From the cell containing the given text, extract its center point as [X, Y] coordinate. 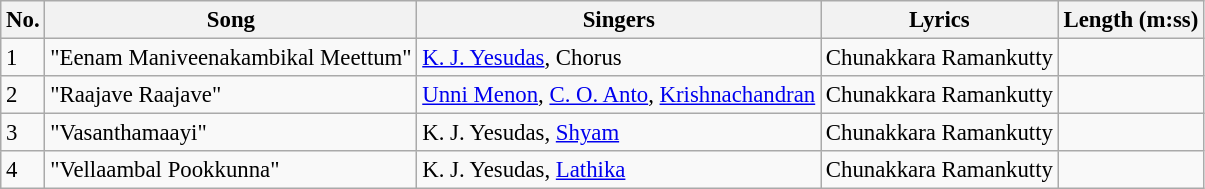
"Eenam Maniveenakambikal Meettum" [231, 58]
K. J. Yesudas, Lathika [619, 170]
4 [23, 170]
No. [23, 20]
Song [231, 20]
K. J. Yesudas, Chorus [619, 58]
"Raajave Raajave" [231, 95]
"Vellaambal Pookkunna" [231, 170]
"Vasanthamaayi" [231, 133]
Singers [619, 20]
Lyrics [939, 20]
Length (m:ss) [1130, 20]
2 [23, 95]
3 [23, 133]
K. J. Yesudas, Shyam [619, 133]
1 [23, 58]
Unni Menon, C. O. Anto, Krishnachandran [619, 95]
